Return [x, y] of the center of cell containing provided text 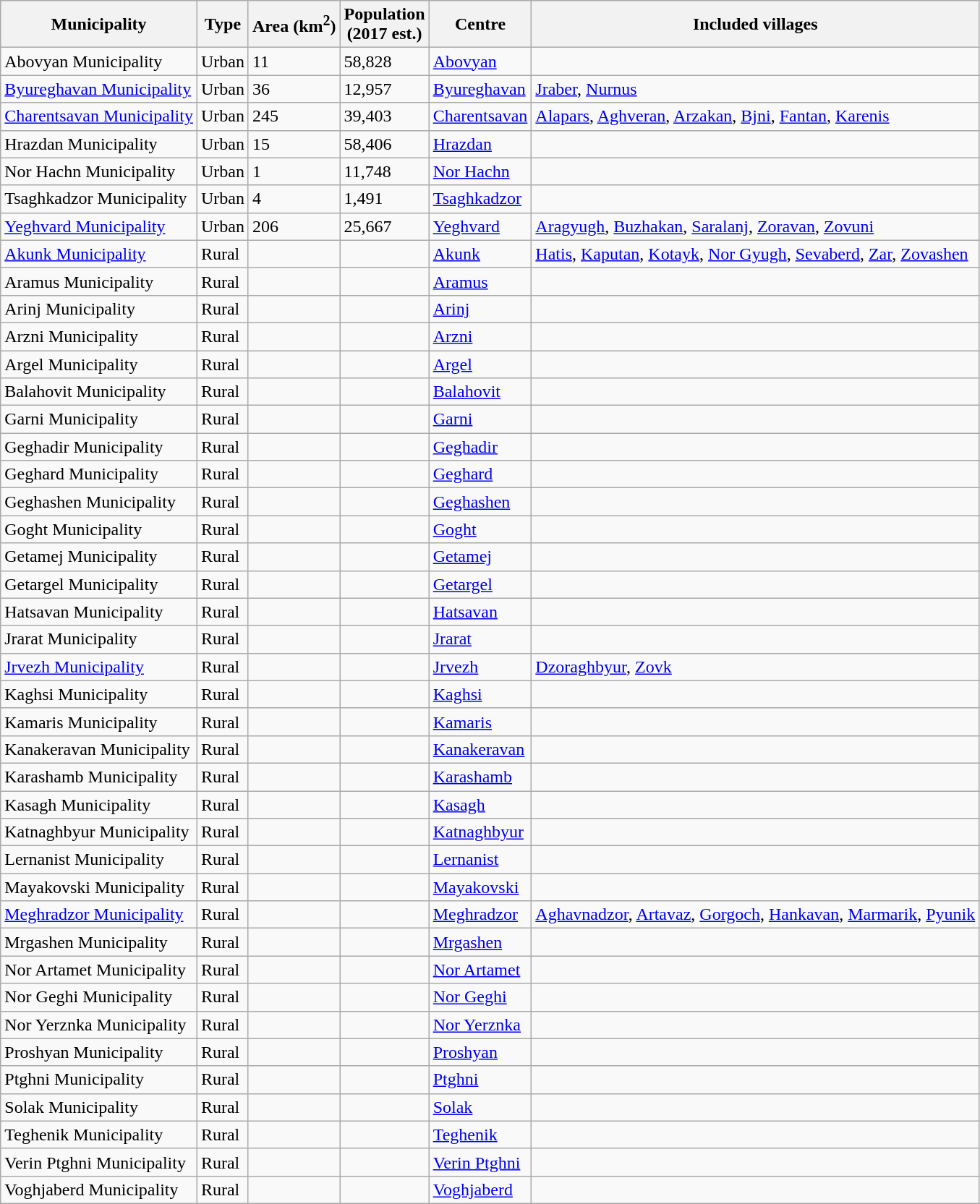
Ptghni [480, 1080]
Jrvezh Municipality [99, 667]
1 [294, 171]
245 [294, 116]
Akunk [480, 254]
Voghjaberd [480, 1190]
Katnaghbyur Municipality [99, 832]
39,403 [385, 116]
Hatsavan [480, 612]
Karashamb Municipality [99, 777]
12,957 [385, 89]
Lernanist [480, 860]
Nor Geghi Municipality [99, 997]
1,491 [385, 199]
Population(2017 est.) [385, 25]
Garni Municipality [99, 419]
Hrazdan [480, 144]
Verin Ptghni [480, 1162]
Centre [480, 25]
Kamaris Municipality [99, 722]
Byureghavan [480, 89]
Goght [480, 529]
Area (km2) [294, 25]
Kanakeravan [480, 749]
Arinj Municipality [99, 309]
Kaghsi [480, 694]
Argel [480, 364]
Nor Hachn Municipality [99, 171]
Kanakeravan Municipality [99, 749]
58,406 [385, 144]
Mayakovski [480, 887]
Arzni [480, 336]
Included villages [755, 25]
Hatsavan Municipality [99, 612]
Jrarat Municipality [99, 639]
Teghenik [480, 1135]
Jraber, Nurnus [755, 89]
Mrgashen Municipality [99, 942]
Hatis, Kaputan, Kotayk, Nor Gyugh, Sevaberd, Zar, Zovashen [755, 254]
Mayakovski Municipality [99, 887]
Getargel Municipality [99, 584]
Jrarat [480, 639]
Nor Yerznka [480, 1025]
Proshyan [480, 1052]
Meghradzor Municipality [99, 915]
Balahovit [480, 392]
11 [294, 61]
Balahovit Municipality [99, 392]
Geghadir Municipality [99, 447]
36 [294, 89]
Akunk Municipality [99, 254]
Aramus Municipality [99, 281]
Abovyan [480, 61]
Jrvezh [480, 667]
Nor Artamet Municipality [99, 970]
Arzni Municipality [99, 336]
15 [294, 144]
Yeghvard [480, 226]
Mrgashen [480, 942]
Getargel [480, 584]
4 [294, 199]
Charentsavan [480, 116]
Tsaghkadzor Municipality [99, 199]
Geghard [480, 474]
Alapars, Aghveran, Arzakan, Bjni, Fantan, Karenis [755, 116]
Nor Yerznka Municipality [99, 1025]
Arinj [480, 309]
Byureghavan Municipality [99, 89]
Argel Municipality [99, 364]
Garni [480, 419]
Tsaghkadzor [480, 199]
58,828 [385, 61]
Aramus [480, 281]
206 [294, 226]
Solak [480, 1107]
Aragyugh, Buzhakan, Saralanj, Zoravan, Zovuni [755, 226]
Hrazdan Municipality [99, 144]
Nor Hachn [480, 171]
Lernanist Municipality [99, 860]
Nor Geghi [480, 997]
Kamaris [480, 722]
11,748 [385, 171]
25,667 [385, 226]
Municipality [99, 25]
Karashamb [480, 777]
Kasagh Municipality [99, 805]
Type [223, 25]
Getamej Municipality [99, 557]
Dzoraghbyur, Zovk [755, 667]
Meghradzor [480, 915]
Ptghni Municipality [99, 1080]
Voghjaberd Municipality [99, 1190]
Geghard Municipality [99, 474]
Geghadir [480, 447]
Charentsavan Municipality [99, 116]
Nor Artamet [480, 970]
Yeghvard Municipality [99, 226]
Solak Municipality [99, 1107]
Aghavnadzor, Artavaz, Gorgoch, Hankavan, Marmarik, Pyunik [755, 915]
Kaghsi Municipality [99, 694]
Geghashen Municipality [99, 502]
Verin Ptghni Municipality [99, 1162]
Kasagh [480, 805]
Geghashen [480, 502]
Teghenik Municipality [99, 1135]
Goght Municipality [99, 529]
Getamej [480, 557]
Proshyan Municipality [99, 1052]
Katnaghbyur [480, 832]
Abovyan Municipality [99, 61]
